Detect which cell encompasses the target text, then output its [x, y] center coordinate. 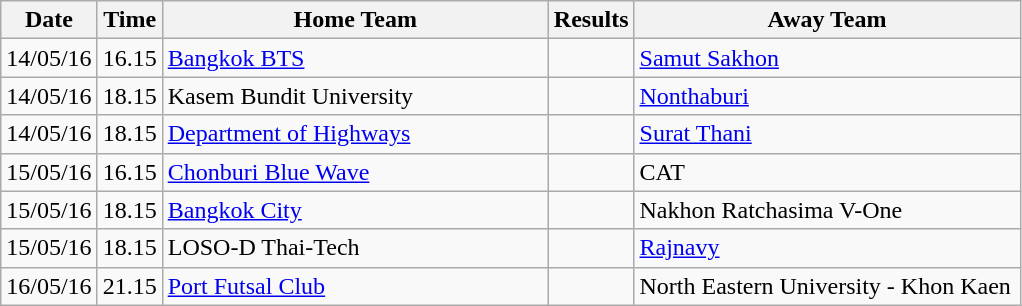
Samut Sakhon [827, 58]
Date [49, 20]
Home Team [355, 20]
Department of Highways [355, 134]
LOSO-D Thai-Tech [355, 248]
Chonburi Blue Wave [355, 172]
16/05/16 [49, 286]
Away Team [827, 20]
Surat Thani [827, 134]
Bangkok City [355, 210]
Rajnavy [827, 248]
Results [591, 20]
21.15 [130, 286]
Bangkok BTS [355, 58]
Nakhon Ratchasima V-One [827, 210]
Kasem Bundit University [355, 96]
North Eastern University - Khon Kaen [827, 286]
Port Futsal Club [355, 286]
Time [130, 20]
Nonthaburi [827, 96]
CAT [827, 172]
